Extract the [X, Y] coordinate from the center of the cell holding the provided text.  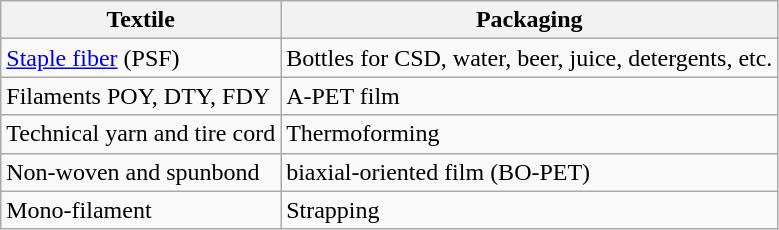
Textile [141, 20]
Bottles for CSD, water, beer, juice, detergents, etc. [530, 58]
Strapping [530, 210]
Staple fiber (PSF) [141, 58]
Thermoforming [530, 134]
Packaging [530, 20]
Technical yarn and tire cord [141, 134]
biaxial-oriented film (BO-PET) [530, 172]
Mono-filament [141, 210]
Non-woven and spunbond [141, 172]
A-PET film [530, 96]
Filaments POY, DTY, FDY [141, 96]
